Determine the (X, Y) coordinate at the center of the cell enclosing the given text.  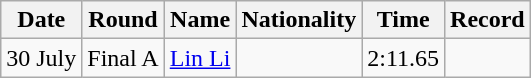
Record (488, 20)
Nationality (299, 20)
2:11.65 (404, 58)
Name (200, 20)
30 July (42, 58)
Lin Li (200, 58)
Round (123, 20)
Time (404, 20)
Final A (123, 58)
Date (42, 20)
